Output the [x, y] coordinate of the center of the cell containing the given text.  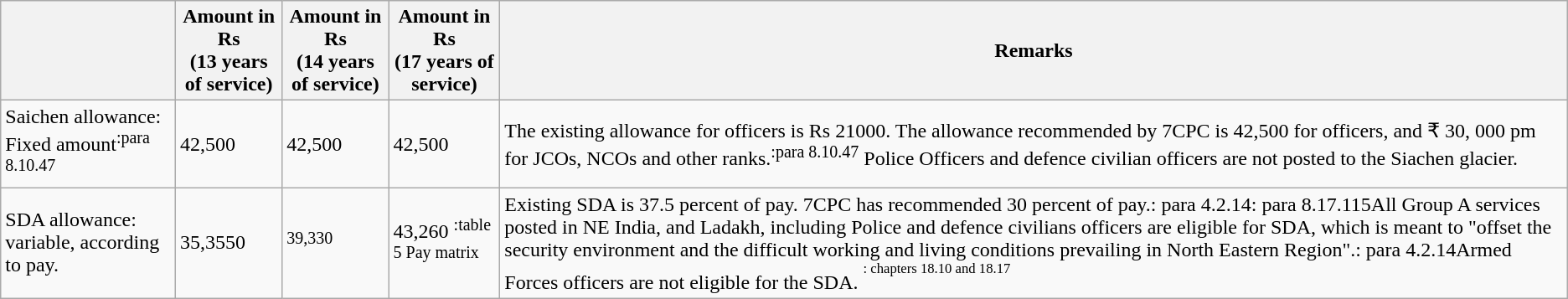
Saichen allowance: Fixed amount:para 8.10.47 [89, 144]
Remarks [1034, 50]
Amount in Rs(13 years of service) [230, 50]
Amount in Rs(17 years of service) [444, 50]
35,3550 [230, 243]
SDA allowance: variable, according to pay. [89, 243]
43,260 :table 5 Pay matrix [444, 243]
39,330 [335, 243]
Amount in Rs(14 years of service) [335, 50]
